Detect which cell encompasses the target text, then output its (x, y) center coordinate. 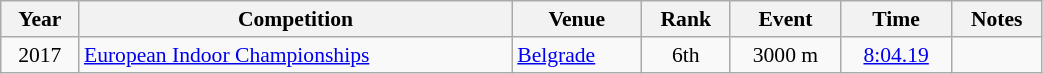
Belgrade (576, 55)
Year (40, 19)
Competition (296, 19)
Event (786, 19)
Rank (686, 19)
European Indoor Championships (296, 55)
6th (686, 55)
2017 (40, 55)
Notes (996, 19)
3000 m (786, 55)
Time (896, 19)
Venue (576, 19)
8:04.19 (896, 55)
